Output the [X, Y] coordinate of the center of the cell containing the given text.  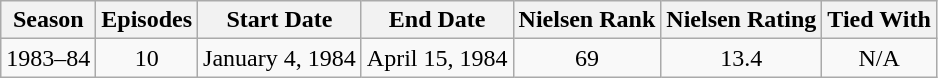
69 [587, 58]
Episodes [147, 20]
Season [48, 20]
Start Date [280, 20]
Nielsen Rank [587, 20]
N/A [879, 58]
April 15, 1984 [437, 58]
10 [147, 58]
Nielsen Rating [742, 20]
January 4, 1984 [280, 58]
Tied With [879, 20]
13.4 [742, 58]
1983–84 [48, 58]
End Date [437, 20]
